Determine the [X, Y] coordinate at the center of the cell enclosing the given text.  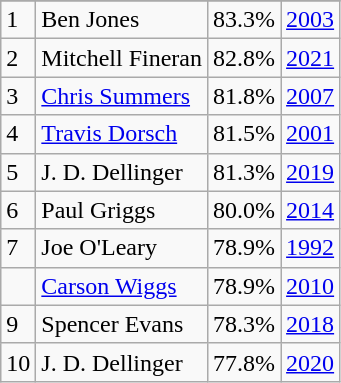
10 [18, 362]
1 [18, 20]
Spencer Evans [122, 324]
Ben Jones [122, 20]
Chris Summers [122, 96]
2019 [310, 172]
9 [18, 324]
7 [18, 248]
83.3% [244, 20]
80.0% [244, 210]
77.8% [244, 362]
2007 [310, 96]
2014 [310, 210]
1992 [310, 248]
78.3% [244, 324]
2001 [310, 134]
81.5% [244, 134]
6 [18, 210]
2010 [310, 286]
Paul Griggs [122, 210]
2021 [310, 58]
2 [18, 58]
4 [18, 134]
Carson Wiggs [122, 286]
81.3% [244, 172]
Joe O'Leary [122, 248]
2020 [310, 362]
2003 [310, 20]
81.8% [244, 96]
3 [18, 96]
82.8% [244, 58]
Travis Dorsch [122, 134]
2018 [310, 324]
5 [18, 172]
Mitchell Fineran [122, 58]
